Locate the cell with the specified text and output its [X, Y] center coordinate. 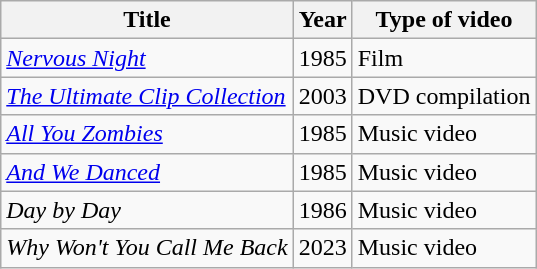
The Ultimate Clip Collection [147, 96]
2003 [322, 96]
2023 [322, 248]
DVD compilation [444, 96]
And We Danced [147, 172]
Year [322, 20]
Title [147, 20]
Nervous Night [147, 58]
Day by Day [147, 210]
Type of video [444, 20]
Film [444, 58]
1986 [322, 210]
Why Won't You Call Me Back [147, 248]
All You Zombies [147, 134]
